Output the (x, y) coordinate of the center of the cell containing the given text.  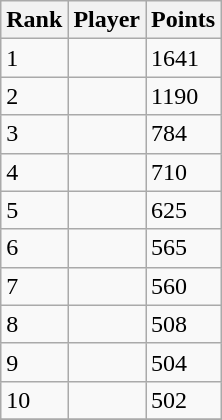
784 (184, 134)
2 (34, 96)
508 (184, 324)
710 (184, 172)
1641 (184, 58)
560 (184, 286)
Player (107, 20)
7 (34, 286)
Points (184, 20)
1190 (184, 96)
8 (34, 324)
502 (184, 400)
4 (34, 172)
9 (34, 362)
1 (34, 58)
Rank (34, 20)
504 (184, 362)
5 (34, 210)
3 (34, 134)
565 (184, 248)
6 (34, 248)
625 (184, 210)
10 (34, 400)
